Determine the (X, Y) coordinate at the center of the cell enclosing the given text.  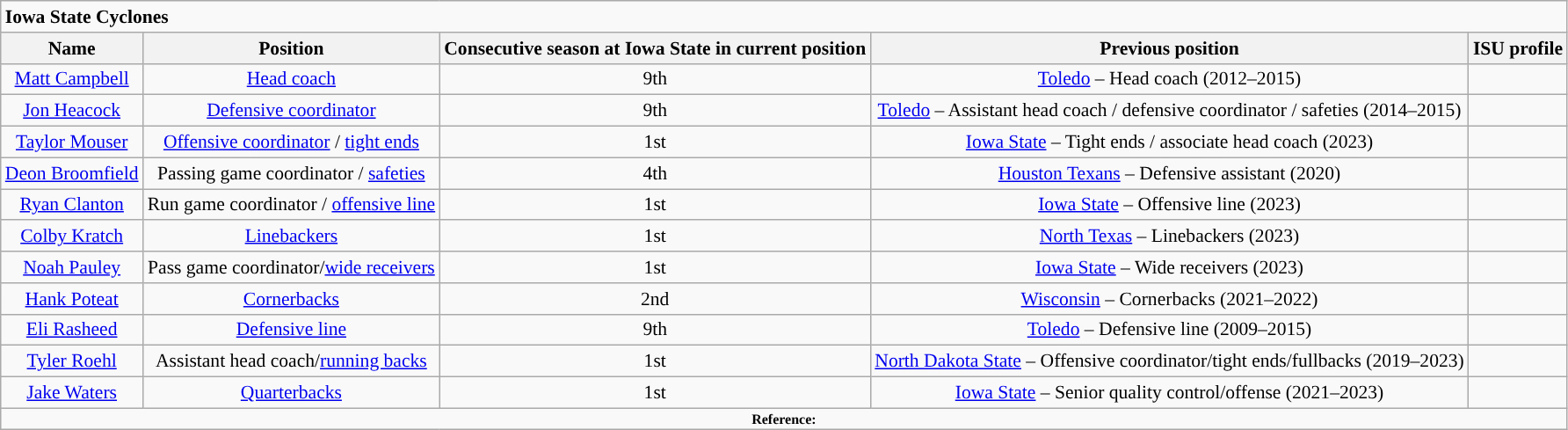
Position (292, 48)
Iowa State – Offensive line (2023) (1169, 205)
Toledo – Assistant head coach / defensive coordinator / safeties (2014–2015) (1169, 111)
Cornerbacks (292, 299)
Iowa State Cyclones (784, 17)
Noah Pauley (72, 267)
Assistant head coach/running backs (292, 361)
Pass game coordinator/wide receivers (292, 267)
Defensive line (292, 330)
Deon Broomfield (72, 173)
2nd (655, 299)
ISU profile (1518, 48)
Hank Poteat (72, 299)
Toledo – Defensive line (2009–2015) (1169, 330)
Linebackers (292, 237)
Passing game coordinator / safeties (292, 173)
Name (72, 48)
North Texas – Linebackers (2023) (1169, 237)
Iowa State – Tight ends / associate head coach (2023) (1169, 142)
Taylor Mouser (72, 142)
Wisconsin – Cornerbacks (2021–2022) (1169, 299)
Tyler Roehl (72, 361)
4th (655, 173)
Reference: (784, 419)
Consecutive season at Iowa State in current position (655, 48)
Eli Rasheed (72, 330)
Iowa State – Wide receivers (2023) (1169, 267)
Quarterbacks (292, 393)
Offensive coordinator / tight ends (292, 142)
Previous position (1169, 48)
Jon Heacock (72, 111)
Iowa State – Senior quality control/offense (2021–2023) (1169, 393)
Jake Waters (72, 393)
Matt Campbell (72, 79)
Ryan Clanton (72, 205)
Defensive coordinator (292, 111)
Houston Texans – Defensive assistant (2020) (1169, 173)
Head coach (292, 79)
North Dakota State – Offensive coordinator/tight ends/fullbacks (2019–2023) (1169, 361)
Toledo – Head coach (2012–2015) (1169, 79)
Run game coordinator / offensive line (292, 205)
Colby Kratch (72, 237)
